Capture the cell that displays the provided text and extract its (x, y) central coordinate. 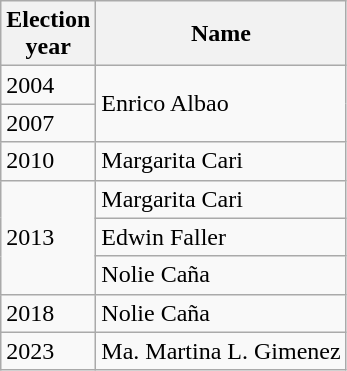
2023 (48, 351)
2013 (48, 237)
Electionyear (48, 34)
2010 (48, 161)
2018 (48, 313)
Enrico Albao (221, 104)
Ma. Martina L. Gimenez (221, 351)
Name (221, 34)
Edwin Faller (221, 237)
2004 (48, 85)
2007 (48, 123)
